Provide the [X, Y] coordinate of the cell's center where the given text is located.  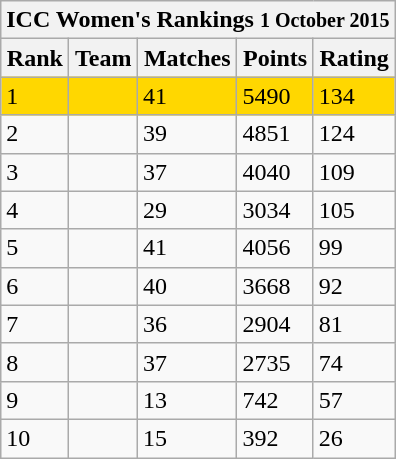
5 [35, 248]
1 [35, 96]
39 [188, 134]
Rating [354, 58]
124 [354, 134]
6 [35, 286]
57 [354, 400]
2735 [275, 362]
392 [275, 438]
ICC Women's Rankings 1 October 2015 [198, 20]
13 [188, 400]
40 [188, 286]
36 [188, 324]
4040 [275, 172]
742 [275, 400]
105 [354, 210]
134 [354, 96]
15 [188, 438]
Rank [35, 58]
74 [354, 362]
Points [275, 58]
Team [104, 58]
Matches [188, 58]
109 [354, 172]
2904 [275, 324]
29 [188, 210]
4851 [275, 134]
8 [35, 362]
4056 [275, 248]
9 [35, 400]
99 [354, 248]
2 [35, 134]
10 [35, 438]
3 [35, 172]
5490 [275, 96]
92 [354, 286]
4 [35, 210]
3034 [275, 210]
26 [354, 438]
3668 [275, 286]
81 [354, 324]
7 [35, 324]
